Identify which cell holds the provided text, then report its (x, y) central coordinate. 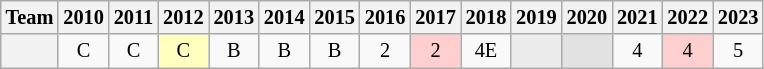
Team (30, 17)
2018 (486, 17)
2015 (334, 17)
2016 (385, 17)
2011 (134, 17)
2019 (536, 17)
5 (738, 51)
2023 (738, 17)
2014 (284, 17)
2017 (435, 17)
2021 (637, 17)
2020 (587, 17)
2010 (83, 17)
2012 (183, 17)
4E (486, 51)
2013 (234, 17)
2022 (688, 17)
